Search for the cell housing the specified text and yield its [x, y] center coordinate. 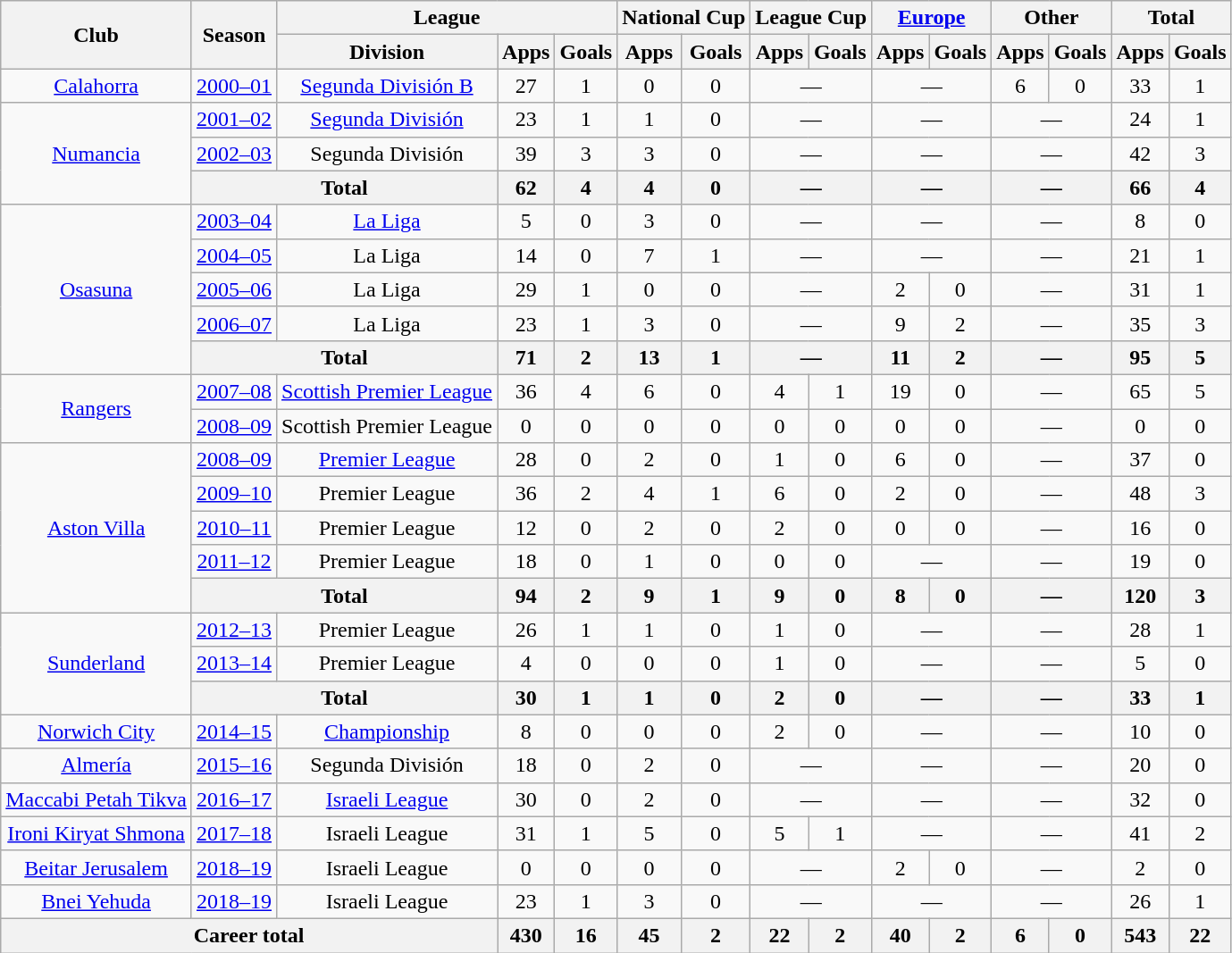
2017–18 [234, 833]
Numancia [96, 154]
45 [650, 935]
11 [901, 357]
2009–10 [234, 494]
2000–01 [234, 86]
95 [1140, 357]
Osasuna [96, 289]
35 [1140, 323]
Ironi Kiryat Shmona [96, 833]
14 [526, 255]
430 [526, 935]
62 [526, 188]
40 [901, 935]
Club [96, 35]
12 [526, 528]
120 [1140, 596]
Calahorra [96, 86]
Bnei Yehuda [96, 901]
39 [526, 154]
66 [1140, 188]
Division [388, 52]
2006–07 [234, 323]
42 [1140, 154]
2013–14 [234, 664]
21 [1140, 255]
41 [1140, 833]
2002–03 [234, 154]
2010–11 [234, 528]
29 [526, 289]
Other [1052, 18]
65 [1140, 391]
Aston Villa [96, 528]
2012–13 [234, 630]
Rangers [96, 408]
National Cup [684, 18]
Norwich City [96, 731]
Sunderland [96, 664]
2003–04 [234, 222]
94 [526, 596]
13 [650, 357]
7 [650, 255]
2014–15 [234, 731]
League Cup [811, 18]
Beitar Jerusalem [96, 867]
2007–08 [234, 391]
Maccabi Petah Tikva [96, 799]
71 [526, 357]
2001–02 [234, 120]
2004–05 [234, 255]
Europe [932, 18]
543 [1140, 935]
2015–16 [234, 765]
32 [1140, 799]
2016–17 [234, 799]
24 [1140, 120]
2011–12 [234, 562]
2005–06 [234, 289]
League [447, 18]
37 [1140, 460]
Segunda División B [388, 86]
10 [1140, 731]
48 [1140, 494]
Championship [388, 731]
Almería [96, 765]
27 [526, 86]
Career total [249, 935]
Season [234, 35]
20 [1140, 765]
